From the cell containing the given text, extract its center point as (X, Y) coordinate. 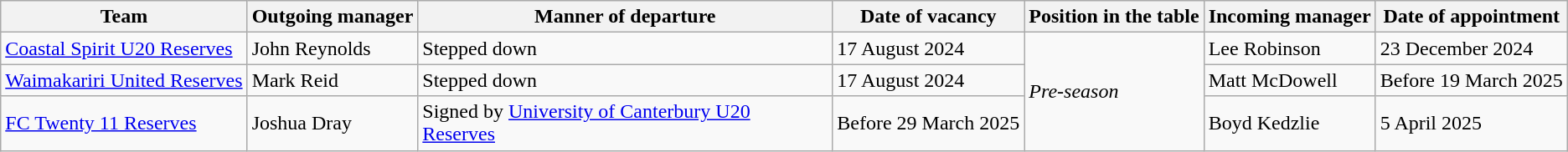
Pre-season (1114, 92)
Before 29 March 2025 (928, 124)
Team (124, 17)
Matt McDowell (1290, 80)
Lee Robinson (1290, 48)
Joshua Dray (333, 124)
Position in the table (1114, 17)
FC Twenty 11 Reserves (124, 124)
Boyd Kedzlie (1290, 124)
Outgoing manager (333, 17)
Date of vacancy (928, 17)
Before 19 March 2025 (1471, 80)
23 December 2024 (1471, 48)
5 April 2025 (1471, 124)
Waimakariri United Reserves (124, 80)
Manner of departure (625, 17)
Signed by University of Canterbury U20 Reserves (625, 124)
Coastal Spirit U20 Reserves (124, 48)
Date of appointment (1471, 17)
Mark Reid (333, 80)
Incoming manager (1290, 17)
John Reynolds (333, 48)
